From the cell containing the given text, extract its center point as (x, y) coordinate. 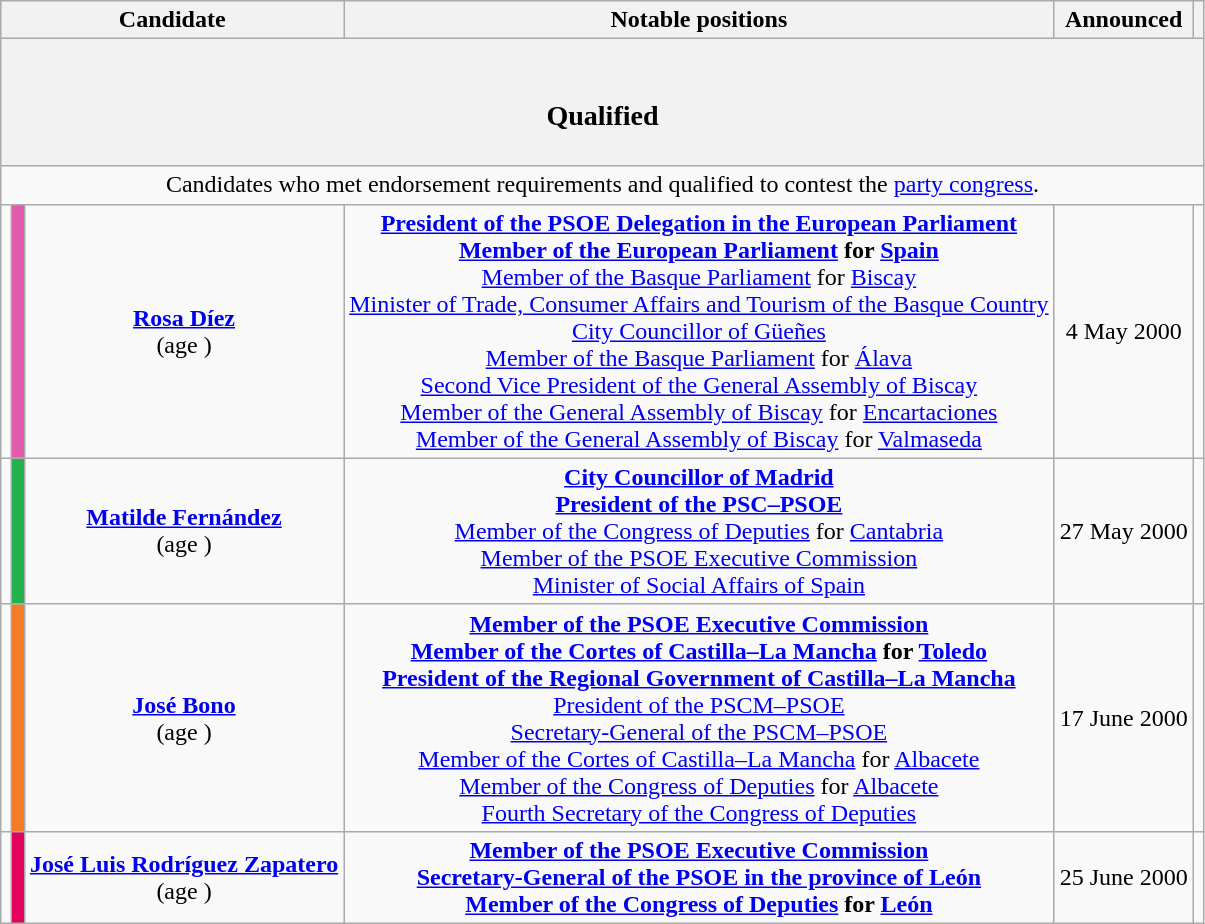
Notable positions (699, 20)
Rosa Díez(age ) (184, 331)
17 June 2000 (1124, 718)
Member of the PSOE Executive Commission Secretary-General of the PSOE in the province of León Member of the Congress of Deputies for León (699, 877)
4 May 2000 (1124, 331)
Candidate (172, 20)
25 June 2000 (1124, 877)
José Luis Rodríguez Zapatero(age ) (184, 877)
Candidates who met endorsement requirements and qualified to contest the party congress. (602, 185)
José Bono(age ) (184, 718)
Announced (1124, 20)
Matilde Fernández(age ) (184, 531)
Qualified (602, 102)
27 May 2000 (1124, 531)
